Extract the (X, Y) coordinate from the center of the cell holding the provided text.  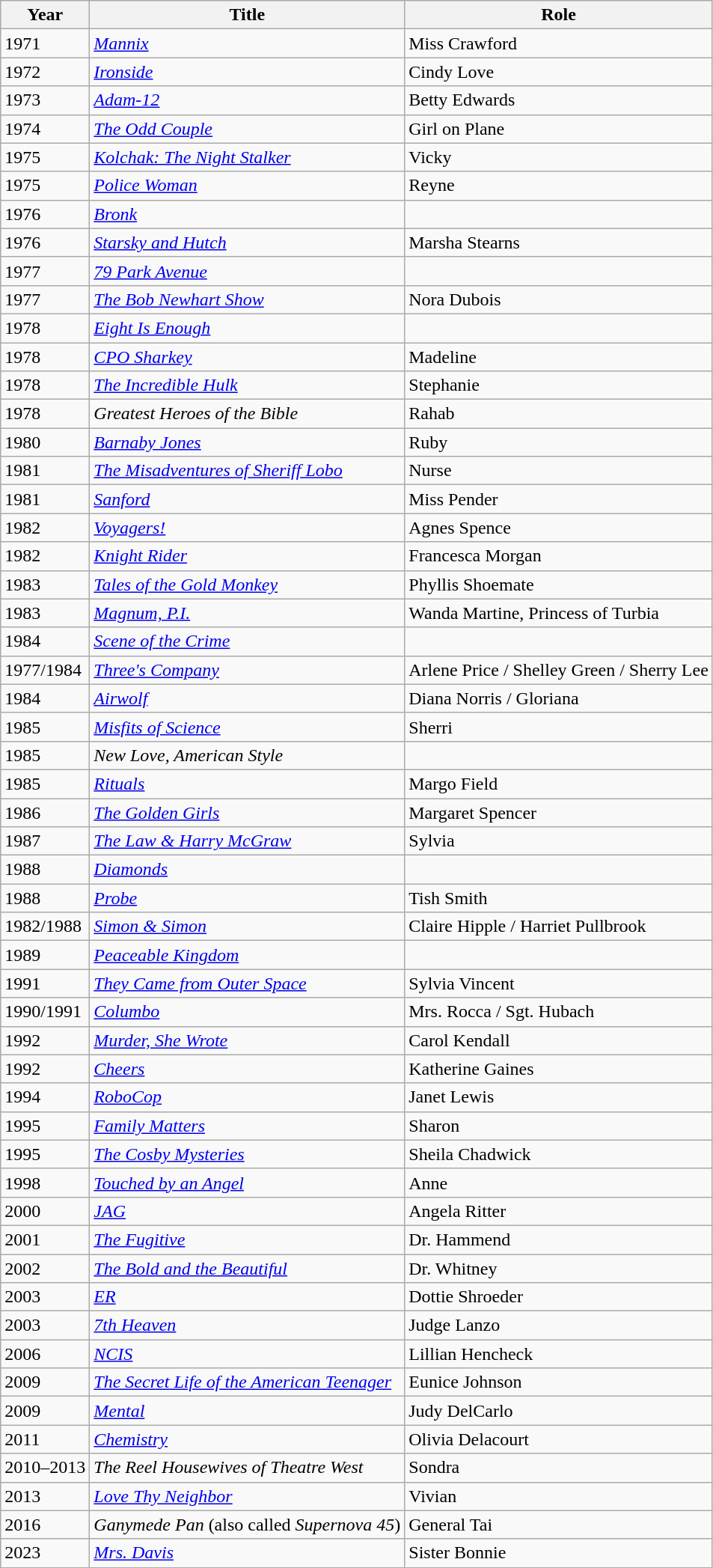
JAG (247, 1211)
Barnaby Jones (247, 442)
The Bold and the Beautiful (247, 1269)
NCIS (247, 1354)
1974 (45, 129)
Judy DelCarlo (559, 1411)
Mannix (247, 43)
General Tai (559, 1525)
They Came from Outer Space (247, 983)
Misfits of Science (247, 727)
Betty Edwards (559, 100)
1977/1984 (45, 670)
Cheers (247, 1069)
The Fugitive (247, 1239)
Voyagers! (247, 528)
Eight Is Enough (247, 328)
Stephanie (559, 385)
Knight Rider (247, 556)
Diana Norris / Gloriana (559, 698)
The Reel Housewives of Theatre West (247, 1468)
1991 (45, 983)
1972 (45, 72)
Mental (247, 1411)
1982/1988 (45, 927)
Margaret Spencer (559, 812)
Wanda Martine, Princess of Turbia (559, 613)
Police Woman (247, 186)
The Law & Harry McGraw (247, 841)
Magnum, P.I. (247, 613)
Janet Lewis (559, 1097)
Sheila Chadwick (559, 1154)
1990/1991 (45, 1012)
Greatest Heroes of the Bible (247, 414)
Dr. Hammend (559, 1239)
Scene of the Crime (247, 641)
Rituals (247, 784)
The Golden Girls (247, 812)
Airwolf (247, 698)
Murder, She Wrote (247, 1040)
2002 (45, 1269)
Diamonds (247, 870)
Love Thy Neighbor (247, 1496)
Rahab (559, 414)
Margo Field (559, 784)
2016 (45, 1525)
Vivian (559, 1496)
1994 (45, 1097)
Girl on Plane (559, 129)
Simon & Simon (247, 927)
The Odd Couple (247, 129)
1998 (45, 1183)
Three's Company (247, 670)
Sondra (559, 1468)
Probe (247, 898)
Peaceable Kingdom (247, 955)
Sharon (559, 1126)
CPO Sharkey (247, 357)
Tales of the Gold Monkey (247, 585)
Tish Smith (559, 898)
2010–2013 (45, 1468)
Arlene Price / Shelley Green / Sherry Lee (559, 670)
7th Heaven (247, 1326)
Angela Ritter (559, 1211)
Marsha Stearns (559, 242)
Sanford (247, 499)
Dr. Whitney (559, 1269)
Francesca Morgan (559, 556)
Katherine Gaines (559, 1069)
Lillian Hencheck (559, 1354)
Sister Bonnie (559, 1553)
Vicky (559, 157)
1973 (45, 100)
Family Matters (247, 1126)
79 Park Avenue (247, 271)
The Cosby Mysteries (247, 1154)
Bronk (247, 214)
Madeline (559, 357)
Reyne (559, 186)
The Secret Life of the American Teenager (247, 1382)
Dottie Shroeder (559, 1297)
Sylvia (559, 841)
Ironside (247, 72)
Touched by an Angel (247, 1183)
ER (247, 1297)
The Misadventures of Sheriff Lobo (247, 471)
Ruby (559, 442)
Sherri (559, 727)
The Incredible Hulk (247, 385)
Miss Crawford (559, 43)
Ganymede Pan (also called Supernova 45) (247, 1525)
1986 (45, 812)
1989 (45, 955)
Phyllis Shoemate (559, 585)
Carol Kendall (559, 1040)
Year (45, 15)
1987 (45, 841)
Olivia Delacourt (559, 1439)
2000 (45, 1211)
Starsky and Hutch (247, 242)
2023 (45, 1553)
2001 (45, 1239)
1971 (45, 43)
Sylvia Vincent (559, 983)
New Love, American Style (247, 755)
Claire Hipple / Harriet Pullbrook (559, 927)
Eunice Johnson (559, 1382)
RoboCop (247, 1097)
The Bob Newhart Show (247, 299)
Nurse (559, 471)
2006 (45, 1354)
Miss Pender (559, 499)
Mrs. Davis (247, 1553)
Title (247, 15)
Agnes Spence (559, 528)
Judge Lanzo (559, 1326)
2013 (45, 1496)
Columbo (247, 1012)
Mrs. Rocca / Sgt. Hubach (559, 1012)
Nora Dubois (559, 299)
Kolchak: The Night Stalker (247, 157)
Anne (559, 1183)
2011 (45, 1439)
Adam-12 (247, 100)
Chemistry (247, 1439)
Cindy Love (559, 72)
1980 (45, 442)
Role (559, 15)
